Locate the cell with the specified text and output its [X, Y] center coordinate. 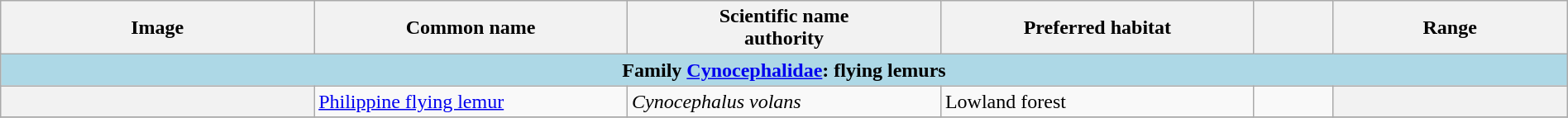
Philippine flying lemur [471, 101]
Family Cynocephalidae: flying lemurs [784, 70]
Cynocephalus volans [784, 101]
Scientific nameauthority [784, 28]
Lowland forest [1097, 101]
Preferred habitat [1097, 28]
Range [1450, 28]
Image [157, 28]
Common name [471, 28]
